For the text-containing cell, return its midpoint in (x, y) coordinate format. 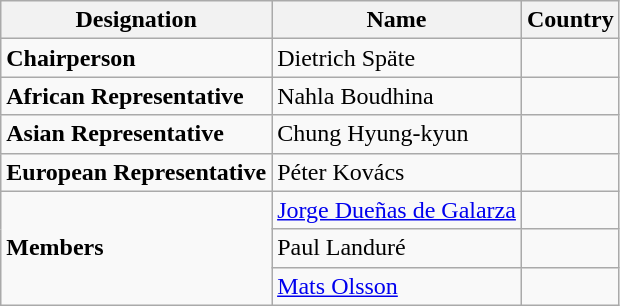
Name (397, 20)
Dietrich Späte (397, 58)
African Representative (136, 96)
Mats Olsson (397, 286)
Designation (136, 20)
Nahla Boudhina (397, 96)
Chung Hyung-kyun (397, 134)
Asian Representative (136, 134)
Members (136, 248)
Country (570, 20)
Chairperson (136, 58)
Paul Landuré (397, 248)
Jorge Dueñas de Galarza (397, 210)
Péter Kovács (397, 172)
European Representative (136, 172)
